Return the [X, Y] coordinate for the center point of the cell that contains the specified text.  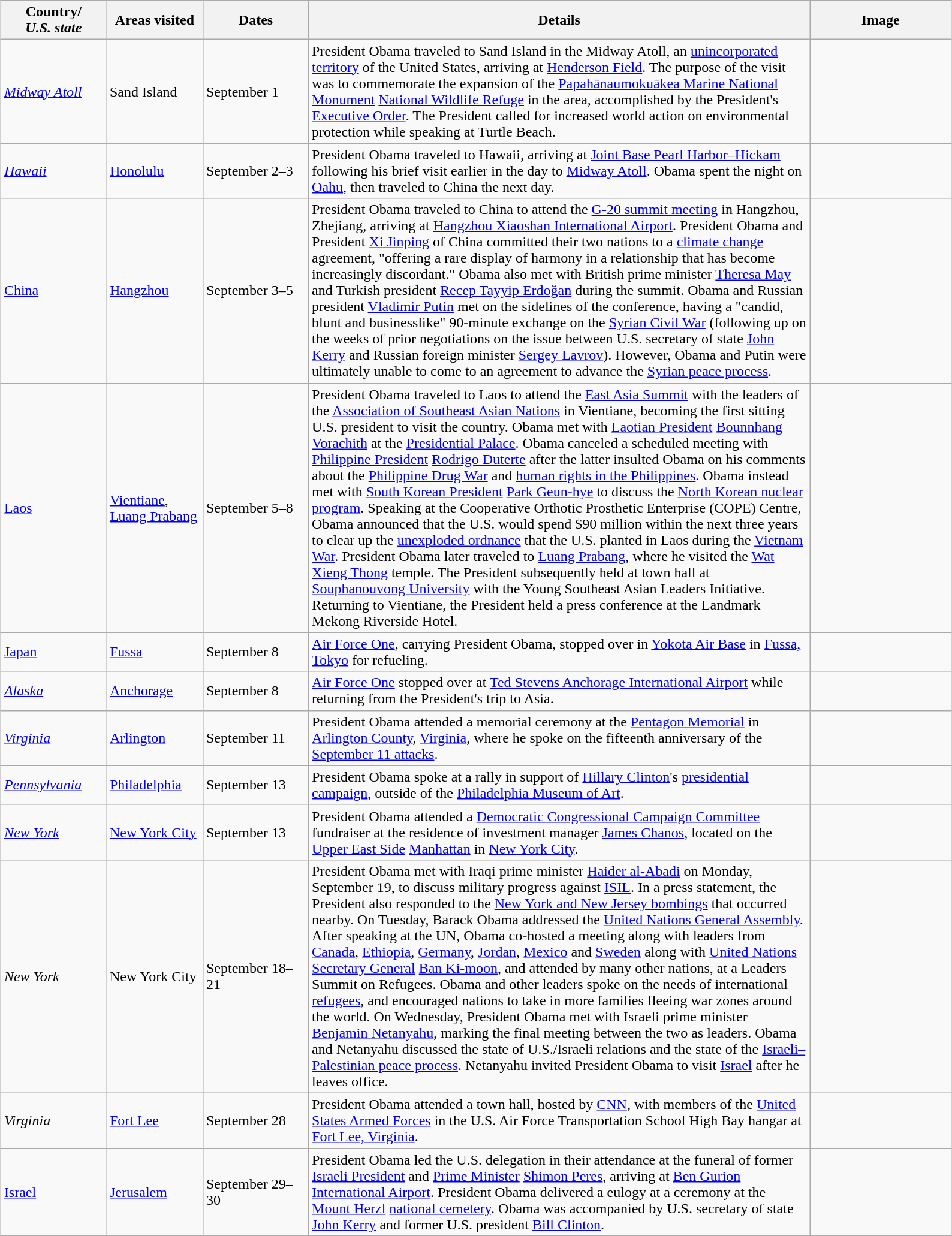
Israel [53, 1192]
September 28 [255, 1120]
September 2–3 [255, 171]
Hawaii [53, 171]
Vientiane, Luang Prabang [155, 508]
Country/U.S. state [53, 20]
Air Force One stopped over at Ted Stevens Anchorage International Airport while returning from the President's trip to Asia. [559, 691]
Philadelphia [155, 785]
Honolulu [155, 171]
Hangzhou [155, 291]
Japan [53, 652]
Laos [53, 508]
September 11 [255, 738]
September 29–30 [255, 1192]
Details [559, 20]
President Obama spoke at a rally in support of Hillary Clinton's presidential campaign, outside of the Philadelphia Museum of Art. [559, 785]
Midway Atoll [53, 91]
Pennsylvania [53, 785]
Arlington [155, 738]
Jerusalem [155, 1192]
Fussa [155, 652]
September 1 [255, 91]
China [53, 291]
Air Force One, carrying President Obama, stopped over in Yokota Air Base in Fussa, Tokyo for refueling. [559, 652]
Areas visited [155, 20]
September 3–5 [255, 291]
Sand Island [155, 91]
Alaska [53, 691]
Fort Lee [155, 1120]
Image [881, 20]
September 18–21 [255, 976]
Dates [255, 20]
Anchorage [155, 691]
September 5–8 [255, 508]
